For the text-containing cell, return its midpoint in [X, Y] coordinate format. 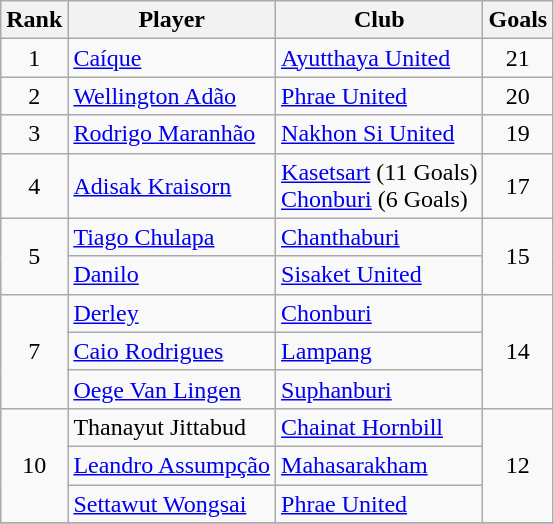
Settawut Wongsai [172, 503]
Rodrigo Maranhão [172, 134]
12 [518, 465]
4 [34, 186]
Chainat Hornbill [380, 427]
Suphanburi [380, 389]
Adisak Kraisorn [172, 186]
Lampang [380, 351]
Thanayut Jittabud [172, 427]
Chanthaburi [380, 237]
Player [172, 20]
3 [34, 134]
1 [34, 58]
19 [518, 134]
Club [380, 20]
Wellington Adão [172, 96]
Kasetsart (11 Goals)Chonburi (6 Goals) [380, 186]
10 [34, 465]
Caio Rodrigues [172, 351]
5 [34, 256]
Sisaket United [380, 275]
14 [518, 351]
Rank [34, 20]
2 [34, 96]
15 [518, 256]
21 [518, 58]
Derley [172, 313]
Chonburi [380, 313]
Nakhon Si United [380, 134]
Tiago Chulapa [172, 237]
Oege Van Lingen [172, 389]
17 [518, 186]
Danilo [172, 275]
Caíque [172, 58]
Ayutthaya United [380, 58]
Mahasarakham [380, 465]
Leandro Assumpção [172, 465]
Goals [518, 20]
20 [518, 96]
7 [34, 351]
